Locate the cell with the specified text and output its [x, y] center coordinate. 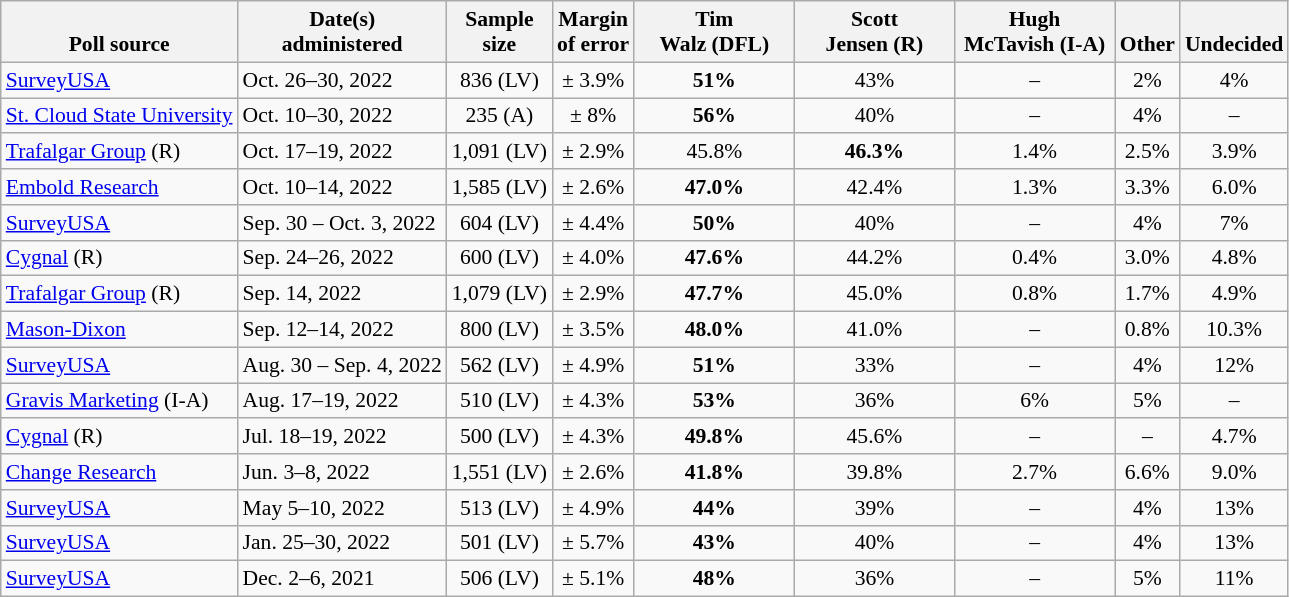
513 (LV) [500, 508]
Sep. 24–26, 2022 [342, 258]
Jan. 25–30, 2022 [342, 543]
ScottJensen (R) [874, 32]
500 (LV) [500, 437]
50% [714, 223]
TimWalz (DFL) [714, 32]
562 (LV) [500, 365]
2% [1148, 80]
Undecided [1234, 32]
Oct. 17–19, 2022 [342, 152]
Oct. 10–14, 2022 [342, 187]
Oct. 10–30, 2022 [342, 116]
Jul. 18–19, 2022 [342, 437]
6.0% [1234, 187]
1,551 (LV) [500, 472]
± 3.5% [593, 330]
9.0% [1234, 472]
Dec. 2–6, 2021 [342, 579]
± 5.1% [593, 579]
Sep. 14, 2022 [342, 294]
1.7% [1148, 294]
0.4% [1035, 258]
Gravis Marketing (I-A) [120, 401]
44% [714, 508]
510 (LV) [500, 401]
1,079 (LV) [500, 294]
45.8% [714, 152]
47.7% [714, 294]
Sep. 12–14, 2022 [342, 330]
10.3% [1234, 330]
41.8% [714, 472]
45.0% [874, 294]
Embold Research [120, 187]
Poll source [120, 32]
53% [714, 401]
1.4% [1035, 152]
1,091 (LV) [500, 152]
506 (LV) [500, 579]
501 (LV) [500, 543]
45.6% [874, 437]
Oct. 26–30, 2022 [342, 80]
HughMcTavish (I-A) [1035, 32]
Change Research [120, 472]
600 (LV) [500, 258]
3.3% [1148, 187]
39.8% [874, 472]
46.3% [874, 152]
11% [1234, 579]
Marginof error [593, 32]
41.0% [874, 330]
39% [874, 508]
3.9% [1234, 152]
Other [1148, 32]
604 (LV) [500, 223]
Date(s)administered [342, 32]
Aug. 30 – Sep. 4, 2022 [342, 365]
1,585 (LV) [500, 187]
48.0% [714, 330]
44.2% [874, 258]
Samplesize [500, 32]
2.5% [1148, 152]
49.8% [714, 437]
Jun. 3–8, 2022 [342, 472]
56% [714, 116]
± 5.7% [593, 543]
47.6% [714, 258]
4.7% [1234, 437]
2.7% [1035, 472]
6% [1035, 401]
May 5–10, 2022 [342, 508]
4.8% [1234, 258]
33% [874, 365]
Sep. 30 – Oct. 3, 2022 [342, 223]
Mason-Dixon [120, 330]
836 (LV) [500, 80]
± 3.9% [593, 80]
± 4.0% [593, 258]
48% [714, 579]
3.0% [1148, 258]
235 (A) [500, 116]
12% [1234, 365]
7% [1234, 223]
± 8% [593, 116]
4.9% [1234, 294]
42.4% [874, 187]
1.3% [1035, 187]
St. Cloud State University [120, 116]
Aug. 17–19, 2022 [342, 401]
800 (LV) [500, 330]
47.0% [714, 187]
± 4.4% [593, 223]
6.6% [1148, 472]
